Pinpoint the cell where the given text exists, returning its (x, y) midpoint coordinate. 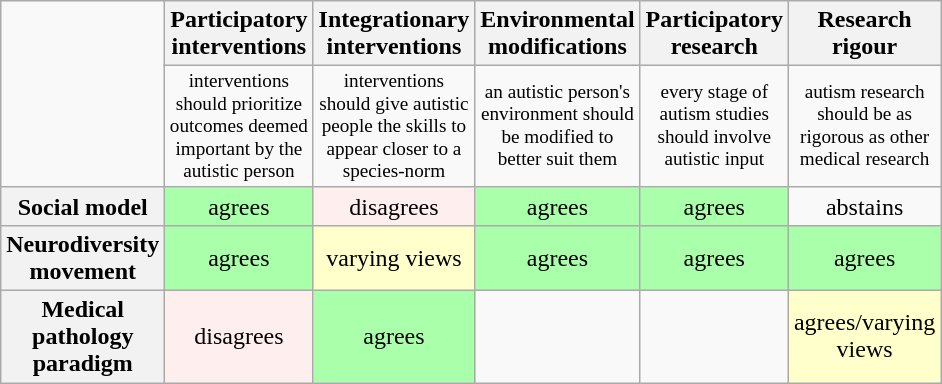
interventions should prioritize outcomes deemed important by the autistic person (239, 127)
Research rigour (864, 34)
Neurodiversity movement (83, 258)
every stage of autism studies should involve autistic input (714, 127)
Social model (83, 206)
autism research should be as rigorous as other medical research (864, 127)
Integrationary interventions (394, 34)
agrees/varying views (864, 337)
an autistic person's environment should be modified to better suit them (558, 127)
Environmental modifications (558, 34)
abstains (864, 206)
Participatory research (714, 34)
Participatory interventions (239, 34)
interventions should give autistic people the skills to appear closer to a species-norm (394, 127)
Medical pathology paradigm (83, 337)
varying views (394, 258)
